Pinpoint the cell where the given text exists, returning its (x, y) midpoint coordinate. 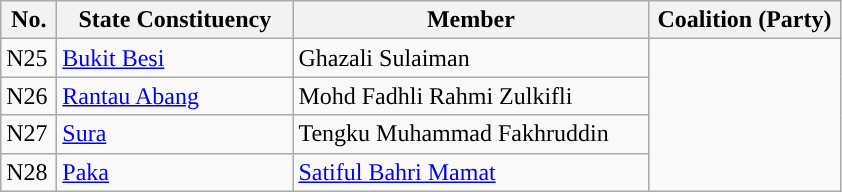
Paka (175, 172)
Tengku Muhammad Fakhruddin (471, 134)
N28 (29, 172)
Rantau Abang (175, 96)
Satiful Bahri Mamat (471, 172)
State Constituency (175, 20)
Member (471, 20)
N25 (29, 58)
No. (29, 20)
N27 (29, 134)
Coalition (Party) (744, 20)
Ghazali Sulaiman (471, 58)
Bukit Besi (175, 58)
Mohd Fadhli Rahmi Zulkifli (471, 96)
N26 (29, 96)
Sura (175, 134)
